Return [X, Y] of the center of cell containing provided text 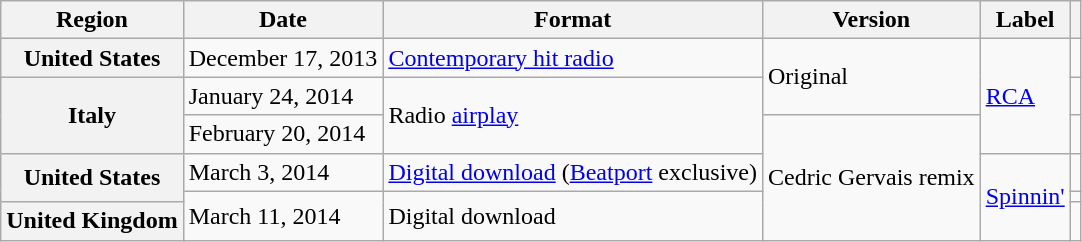
Date [283, 20]
Version [871, 20]
March 3, 2014 [283, 172]
Radio airplay [573, 115]
Region [92, 20]
March 11, 2014 [283, 216]
Contemporary hit radio [573, 58]
Digital download [573, 216]
Label [1025, 20]
Spinnin' [1025, 196]
Cedric Gervais remix [871, 178]
Original [871, 77]
Italy [92, 115]
February 20, 2014 [283, 134]
Format [573, 20]
United Kingdom [92, 221]
December 17, 2013 [283, 58]
Digital download (Beatport exclusive) [573, 172]
RCA [1025, 96]
January 24, 2014 [283, 96]
